Detect which cell encompasses the target text, then output its [x, y] center coordinate. 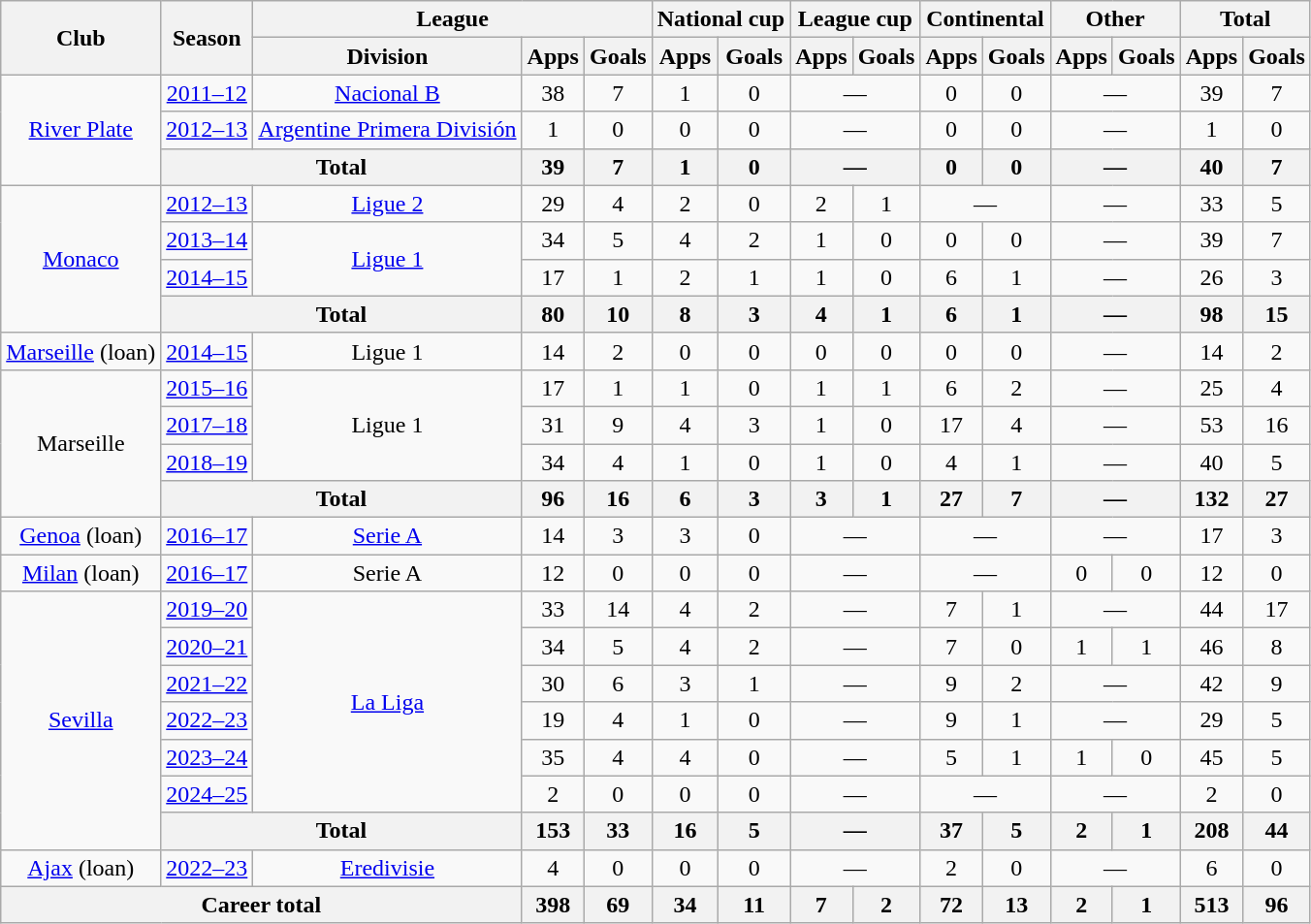
38 [553, 93]
Marseille [81, 443]
2013–14 [208, 240]
Season [208, 38]
53 [1211, 425]
Division [388, 56]
2024–25 [208, 794]
2015–16 [208, 388]
132 [1211, 499]
Eredivisie [388, 868]
River Plate [81, 130]
La Liga [388, 702]
2020–21 [208, 647]
25 [1211, 388]
Milan (loan) [81, 573]
League cup [855, 19]
153 [553, 831]
2023–24 [208, 757]
League [452, 19]
208 [1211, 831]
10 [618, 314]
Ligue 2 [388, 204]
Nacional B [388, 93]
Career total [262, 905]
45 [1211, 757]
2017–18 [208, 425]
30 [553, 684]
80 [553, 314]
Marseille (loan) [81, 351]
2021–22 [208, 684]
11 [754, 905]
37 [951, 831]
98 [1211, 314]
26 [1211, 277]
398 [553, 905]
Argentine Primera División [388, 130]
2018–19 [208, 462]
35 [553, 757]
Club [81, 38]
Genoa (loan) [81, 536]
42 [1211, 684]
Continental [985, 19]
2011–12 [208, 93]
69 [618, 905]
13 [1016, 905]
Sevilla [81, 720]
513 [1211, 905]
19 [553, 720]
72 [951, 905]
2019–20 [208, 610]
15 [1277, 314]
Other [1115, 19]
Monaco [81, 259]
Ajax (loan) [81, 868]
National cup [720, 19]
46 [1211, 647]
31 [553, 425]
